Output the [X, Y] coordinate of the center of the cell containing the given text.  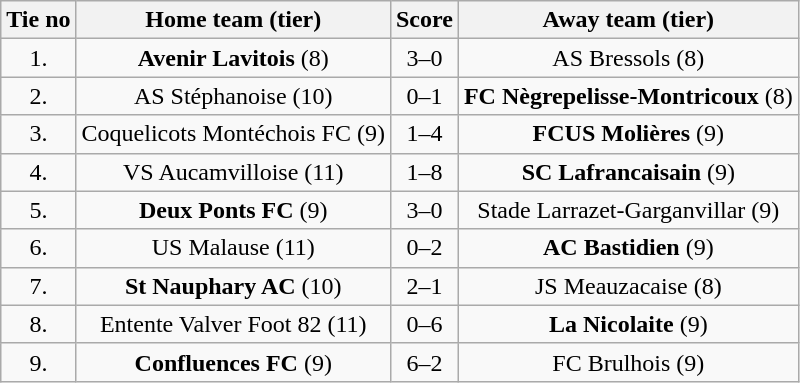
FC Nègrepelisse-Montricoux (8) [628, 96]
4. [38, 172]
VS Aucamvilloise (11) [233, 172]
2–1 [424, 286]
Confluences FC (9) [233, 362]
0–1 [424, 96]
Score [424, 20]
JS Meauzacaise (8) [628, 286]
6–2 [424, 362]
3. [38, 134]
Away team (tier) [628, 20]
La Nicolaite (9) [628, 324]
7. [38, 286]
1–4 [424, 134]
AC Bastidien (9) [628, 248]
FCUS Molières (9) [628, 134]
Entente Valver Foot 82 (11) [233, 324]
9. [38, 362]
Stade Larrazet-Garganvillar (9) [628, 210]
Coquelicots Montéchois FC (9) [233, 134]
St Nauphary AC (10) [233, 286]
2. [38, 96]
1. [38, 58]
8. [38, 324]
1–8 [424, 172]
0–6 [424, 324]
Tie no [38, 20]
Home team (tier) [233, 20]
AS Bressols (8) [628, 58]
AS Stéphanoise (10) [233, 96]
SC Lafrancaisain (9) [628, 172]
Deux Ponts FC (9) [233, 210]
FC Brulhois (9) [628, 362]
US Malause (11) [233, 248]
0–2 [424, 248]
6. [38, 248]
Avenir Lavitois (8) [233, 58]
5. [38, 210]
